Search for the cell housing the specified text and yield its [x, y] center coordinate. 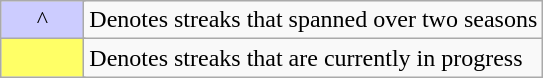
^ [42, 20]
Denotes streaks that are currently in progress [314, 58]
Denotes streaks that spanned over two seasons [314, 20]
